Locate the cell with the specified text and output its (X, Y) center coordinate. 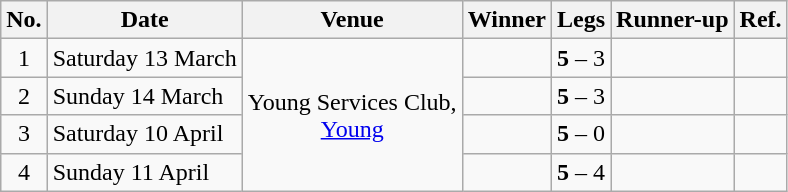
1 (24, 58)
Saturday 10 April (144, 134)
Ref. (760, 20)
2 (24, 96)
5 – 4 (580, 172)
Date (144, 20)
5 – 0 (580, 134)
Winner (506, 20)
Sunday 14 March (144, 96)
Runner-up (673, 20)
Legs (580, 20)
No. (24, 20)
Saturday 13 March (144, 58)
Venue (352, 20)
Sunday 11 April (144, 172)
Young Services Club, Young (352, 115)
3 (24, 134)
4 (24, 172)
